Output the [X, Y] coordinate of the center of the cell containing the given text.  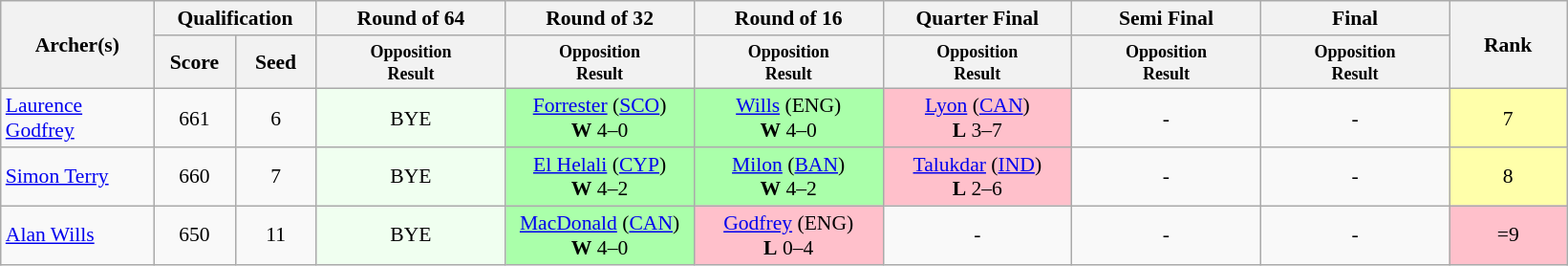
650 [195, 235]
Semi Final [1167, 18]
=9 [1508, 235]
El Helali (CYP)W 4–2 [600, 176]
Wills (ENG)W 4–0 [788, 119]
Round of 16 [788, 18]
Lyon (CAN)L 3–7 [977, 119]
Alan Wills [77, 235]
Round of 32 [600, 18]
MacDonald (CAN)W 4–0 [600, 235]
Laurence Godfrey [77, 119]
661 [195, 119]
Archer(s) [77, 45]
Qualification [235, 18]
8 [1508, 176]
Final [1355, 18]
Godfrey (ENG)L 0–4 [788, 235]
660 [195, 176]
Quarter Final [977, 18]
Rank [1508, 45]
Forrester (SCO)W 4–0 [600, 119]
Seed [275, 62]
Simon Terry [77, 176]
Milon (BAN)W 4–2 [788, 176]
Score [195, 62]
11 [275, 235]
6 [275, 119]
Round of 64 [411, 18]
Talukdar (IND)L 2–6 [977, 176]
